Capture the cell that displays the provided text and extract its [x, y] central coordinate. 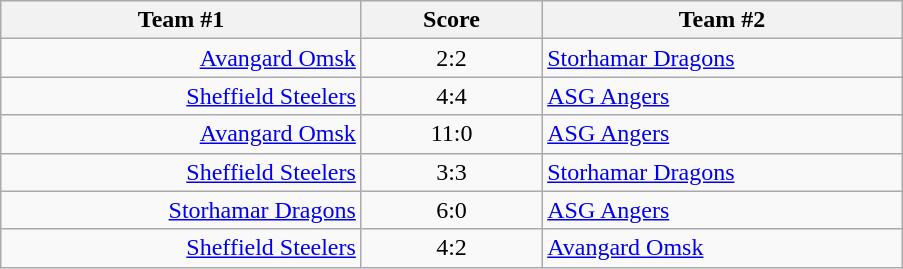
Team #1 [182, 20]
11:0 [451, 134]
6:0 [451, 210]
Score [451, 20]
3:3 [451, 172]
2:2 [451, 58]
Team #2 [722, 20]
4:2 [451, 248]
4:4 [451, 96]
